Determine the [X, Y] coordinate at the center of the cell enclosing the given text.  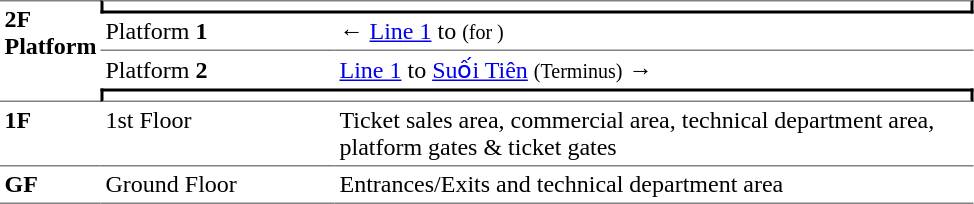
1st Floor [218, 134]
1F [50, 134]
Entrances/Exits and technical department area [654, 184]
2FPlatform [50, 51]
← Line 1 to (for ) [654, 33]
Ticket sales area, commercial area, technical department area, platform gates & ticket gates [654, 134]
Ground Floor [218, 184]
Platform 1 [218, 33]
GF [50, 184]
Platform 2 [218, 70]
Line 1 to Suối Tiên (Terminus) → [654, 70]
